Detect which cell encompasses the target text, then output its (X, Y) center coordinate. 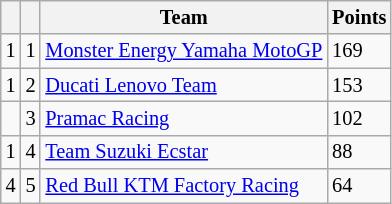
Points (359, 17)
169 (359, 51)
Ducati Lenovo Team (184, 85)
Team Suzuki Ecstar (184, 152)
88 (359, 152)
Monster Energy Yamaha MotoGP (184, 51)
2 (31, 85)
3 (31, 118)
Team (184, 17)
5 (31, 186)
Pramac Racing (184, 118)
Red Bull KTM Factory Racing (184, 186)
102 (359, 118)
153 (359, 85)
64 (359, 186)
